Locate the cell with the specified text and output its [x, y] center coordinate. 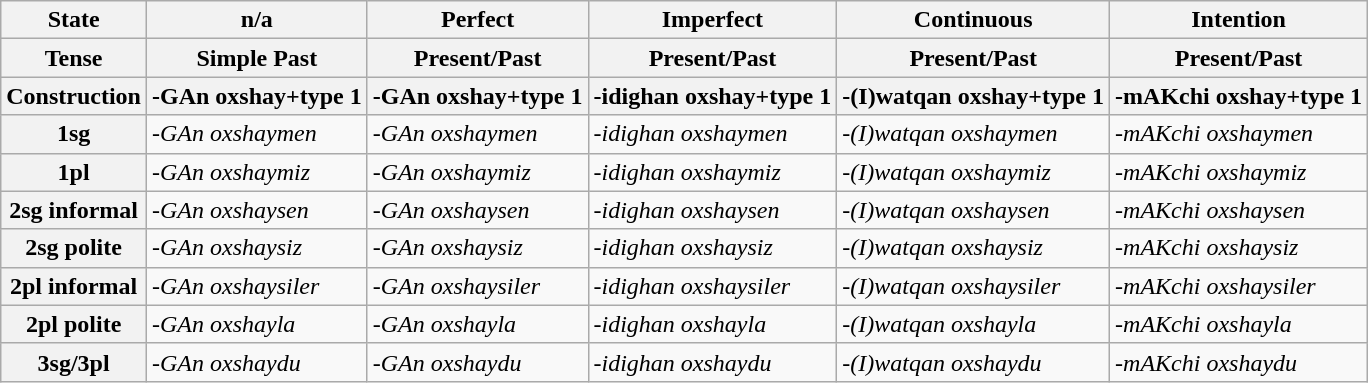
State [74, 20]
3sg/3pl [74, 362]
Imperfect [712, 20]
n/a [256, 20]
-mAKchi oxshaymen [1239, 134]
2sg informal [74, 210]
-idighan oxshaymen [712, 134]
-mAKchi oxshaymiz [1239, 172]
-mAKchi oxshayla [1239, 324]
Construction [74, 96]
-(I)watqan oxshay+type 1 [974, 96]
-idighan oxshaysen [712, 210]
-(I)watqan oxshaysen [974, 210]
-(I)watqan oxshaymiz [974, 172]
-(I)watqan oxshaydu [974, 362]
Simple Past [256, 58]
1sg [74, 134]
-idighan oxshaymiz [712, 172]
-mAKchi oxshaysen [1239, 210]
-(I)watqan oxshaymen [974, 134]
Perfect [478, 20]
-mAKchi oxshaysiz [1239, 248]
Intention [1239, 20]
2pl informal [74, 286]
-mAKchi oxshay+type 1 [1239, 96]
-mAKchi oxshaysiler [1239, 286]
Continuous [974, 20]
-idighan oxshayla [712, 324]
-(I)watqan oxshaysiler [974, 286]
-idighan oxshaysiler [712, 286]
1pl [74, 172]
-idighan oxshaydu [712, 362]
-idighan oxshay+type 1 [712, 96]
-(I)watqan oxshaysiz [974, 248]
-idighan oxshaysiz [712, 248]
Tense [74, 58]
2pl polite [74, 324]
2sg polite [74, 248]
-(I)watqan oxshayla [974, 324]
-mAKchi oxshaydu [1239, 362]
